Capture the cell that displays the provided text and extract its (x, y) central coordinate. 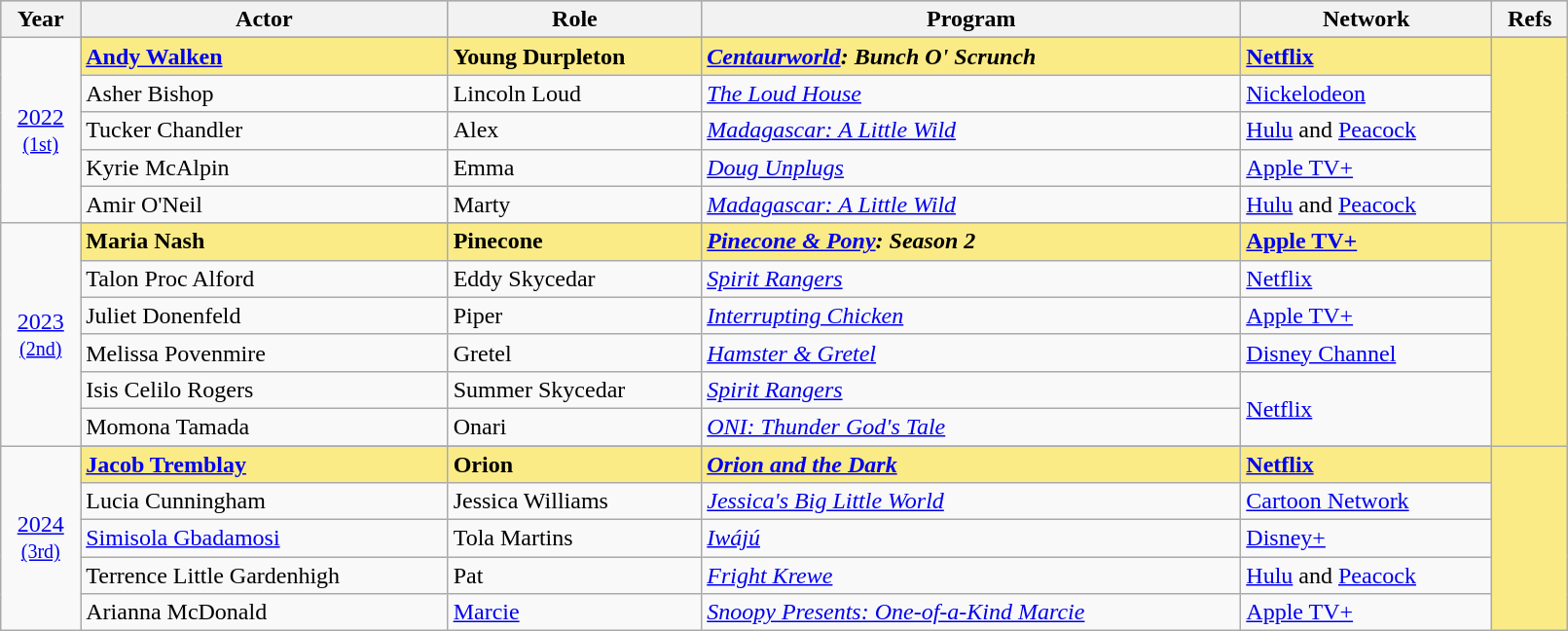
Juliet Donenfeld (265, 315)
2024(3rd) (41, 538)
Program (971, 19)
Iwájú (971, 538)
Marcie (574, 612)
Disney Channel (1367, 353)
Lucia Cunningham (265, 501)
Maria Nash (265, 241)
ONI: Thunder God's Tale (971, 427)
Marty (574, 204)
Gretel (574, 353)
Year (41, 19)
Asher Bishop (265, 93)
Snoopy Presents: One-of-a-Kind Marcie (971, 612)
Simisola Gbadamosi (265, 538)
Amir O'Neil (265, 204)
Alex (574, 130)
Tucker Chandler (265, 130)
2023(2nd) (41, 334)
The Loud House (971, 93)
Role (574, 19)
Talon Proc Alford (265, 278)
Isis Celilo Rogers (265, 390)
Pat (574, 575)
Centaurworld: Bunch O' Scrunch (971, 56)
Onari (574, 427)
Summer Skycedar (574, 390)
Emma (574, 167)
Nickelodeon (1367, 93)
Momona Tamada (265, 427)
Jessica's Big Little World (971, 501)
Terrence Little Gardenhigh (265, 575)
Piper (574, 315)
Cartoon Network (1367, 501)
Eddy Skycedar (574, 278)
Actor (265, 19)
Orion and the Dark (971, 464)
Refs (1530, 19)
Fright Krewe (971, 575)
Jessica Williams (574, 501)
Andy Walken (265, 56)
Lincoln Loud (574, 93)
Doug Unplugs (971, 167)
Jacob Tremblay (265, 464)
Interrupting Chicken (971, 315)
Tola Martins (574, 538)
Pinecone & Pony: Season 2 (971, 241)
Kyrie McAlpin (265, 167)
Pinecone (574, 241)
Orion (574, 464)
Arianna McDonald (265, 612)
Melissa Povenmire (265, 353)
Network (1367, 19)
Hamster & Gretel (971, 353)
2022(1st) (41, 130)
Young Durpleton (574, 56)
Disney+ (1367, 538)
